Capture the cell that displays the provided text and extract its (x, y) central coordinate. 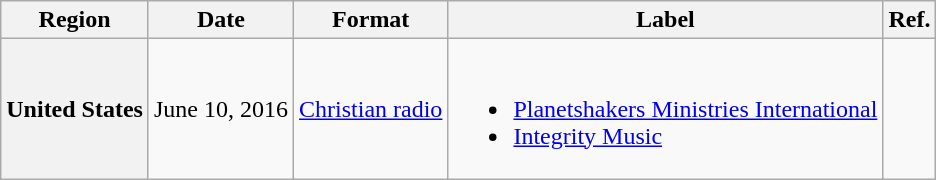
June 10, 2016 (220, 109)
United States (75, 109)
Planetshakers Ministries InternationalIntegrity Music (666, 109)
Ref. (910, 20)
Format (371, 20)
Date (220, 20)
Christian radio (371, 109)
Label (666, 20)
Region (75, 20)
